Pinpoint the cell where the given text exists, returning its [X, Y] midpoint coordinate. 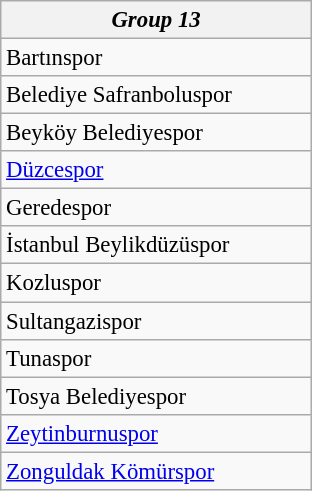
Beyköy Belediyespor [156, 133]
Bartınspor [156, 58]
Tosya Belediyespor [156, 396]
Düzcespor [156, 170]
Zeytinburnuspor [156, 433]
Sultangazispor [156, 321]
Group 13 [156, 20]
Tunaspor [156, 358]
Zonguldak Kömürspor [156, 471]
Belediye Safranboluspor [156, 95]
Kozluspor [156, 283]
Geredespor [156, 208]
İstanbul Beylikdüzüspor [156, 245]
